Extract the (X, Y) coordinate from the center of the cell holding the provided text.  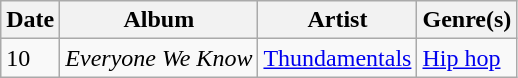
10 (30, 58)
Artist (338, 20)
Thundamentals (338, 58)
Hip hop (467, 58)
Date (30, 20)
Album (159, 20)
Genre(s) (467, 20)
Everyone We Know (159, 58)
